From the cell containing the given text, extract its center point as [X, Y] coordinate. 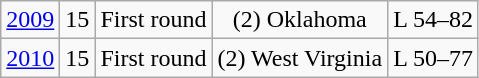
(2) West Virginia [300, 58]
L 54–82 [434, 20]
2009 [30, 20]
2010 [30, 58]
(2) Oklahoma [300, 20]
L 50–77 [434, 58]
